Return the (x, y) coordinate for the center point of the cell that contains the specified text.  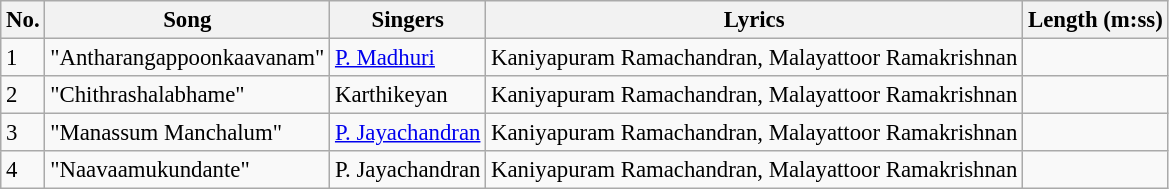
No. (23, 20)
P. Madhuri (408, 58)
4 (23, 170)
1 (23, 58)
"Antharangappoonkaavanam" (188, 58)
2 (23, 95)
Karthikeyan (408, 95)
Lyrics (754, 20)
Song (188, 20)
"Manassum Manchalum" (188, 133)
"Chithrashalabhame" (188, 95)
Singers (408, 20)
"Naavaamukundante" (188, 170)
Length (m:ss) (1096, 20)
3 (23, 133)
